Detect which cell encompasses the target text, then output its [X, Y] center coordinate. 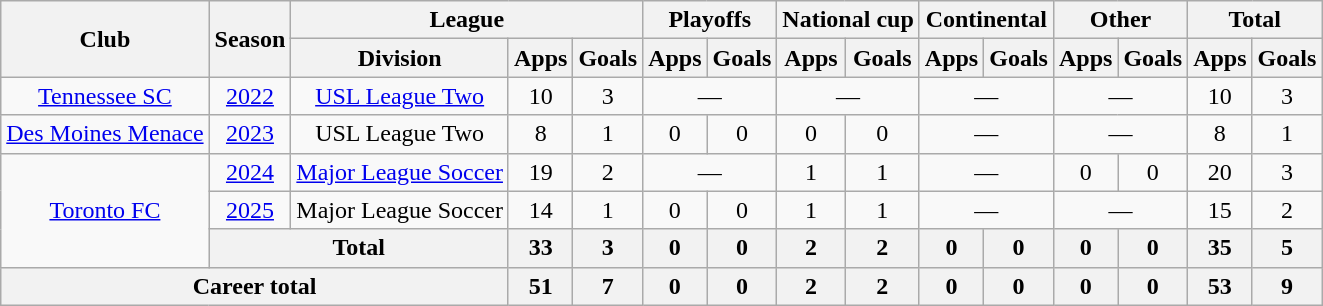
51 [540, 286]
Club [105, 39]
Season [250, 39]
National cup [848, 20]
5 [1287, 248]
14 [540, 210]
2023 [250, 134]
53 [1220, 286]
9 [1287, 286]
Playoffs [710, 20]
33 [540, 248]
Des Moines Menace [105, 134]
Tennessee SC [105, 96]
20 [1220, 172]
7 [608, 286]
Division [400, 58]
2025 [250, 210]
Continental [986, 20]
League [467, 20]
35 [1220, 248]
2024 [250, 172]
15 [1220, 210]
Toronto FC [105, 210]
19 [540, 172]
2022 [250, 96]
Career total [255, 286]
Other [1120, 20]
